From the cell containing the given text, extract its center point as (x, y) coordinate. 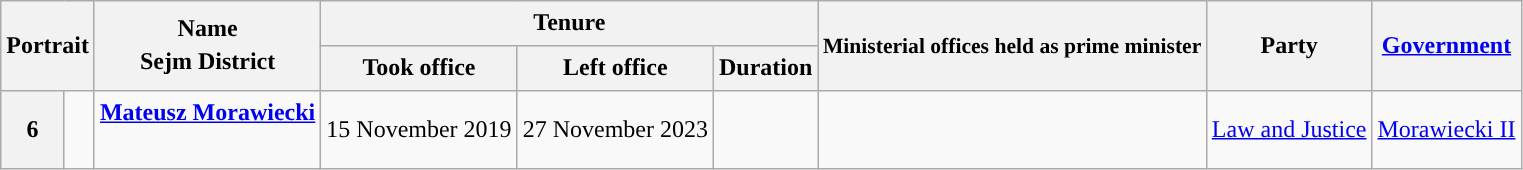
Law and Justice (1289, 129)
Government (1446, 46)
Duration (765, 68)
Portrait (48, 46)
NameSejm District (207, 46)
Tenure (570, 24)
Morawiecki II (1446, 129)
27 November 2023 (615, 129)
Took office (419, 68)
15 November 2019 (419, 129)
Party (1289, 46)
Left office (615, 68)
6 (32, 129)
Ministerial offices held as prime minister (1012, 46)
Mateusz Morawiecki (207, 129)
